For the text-containing cell, return its midpoint in (X, Y) coordinate format. 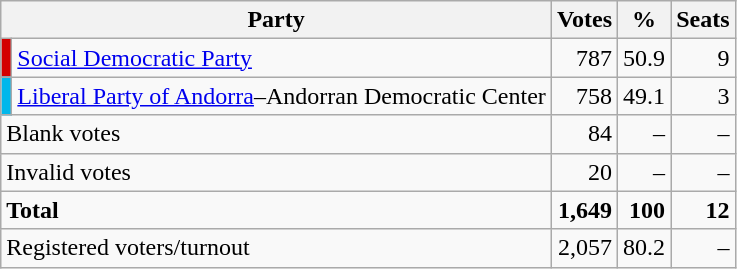
Total (276, 210)
Liberal Party of Andorra–Andorran Democratic Center (282, 96)
1,649 (584, 210)
20 (584, 172)
9 (703, 58)
84 (584, 134)
49.1 (644, 96)
Party (276, 20)
100 (644, 210)
3 (703, 96)
% (644, 20)
Seats (703, 20)
Invalid votes (276, 172)
2,057 (584, 248)
Registered voters/turnout (276, 248)
Votes (584, 20)
Social Democratic Party (282, 58)
Blank votes (276, 134)
80.2 (644, 248)
787 (584, 58)
12 (703, 210)
50.9 (644, 58)
758 (584, 96)
